Identify which cell holds the provided text, then report its [X, Y] central coordinate. 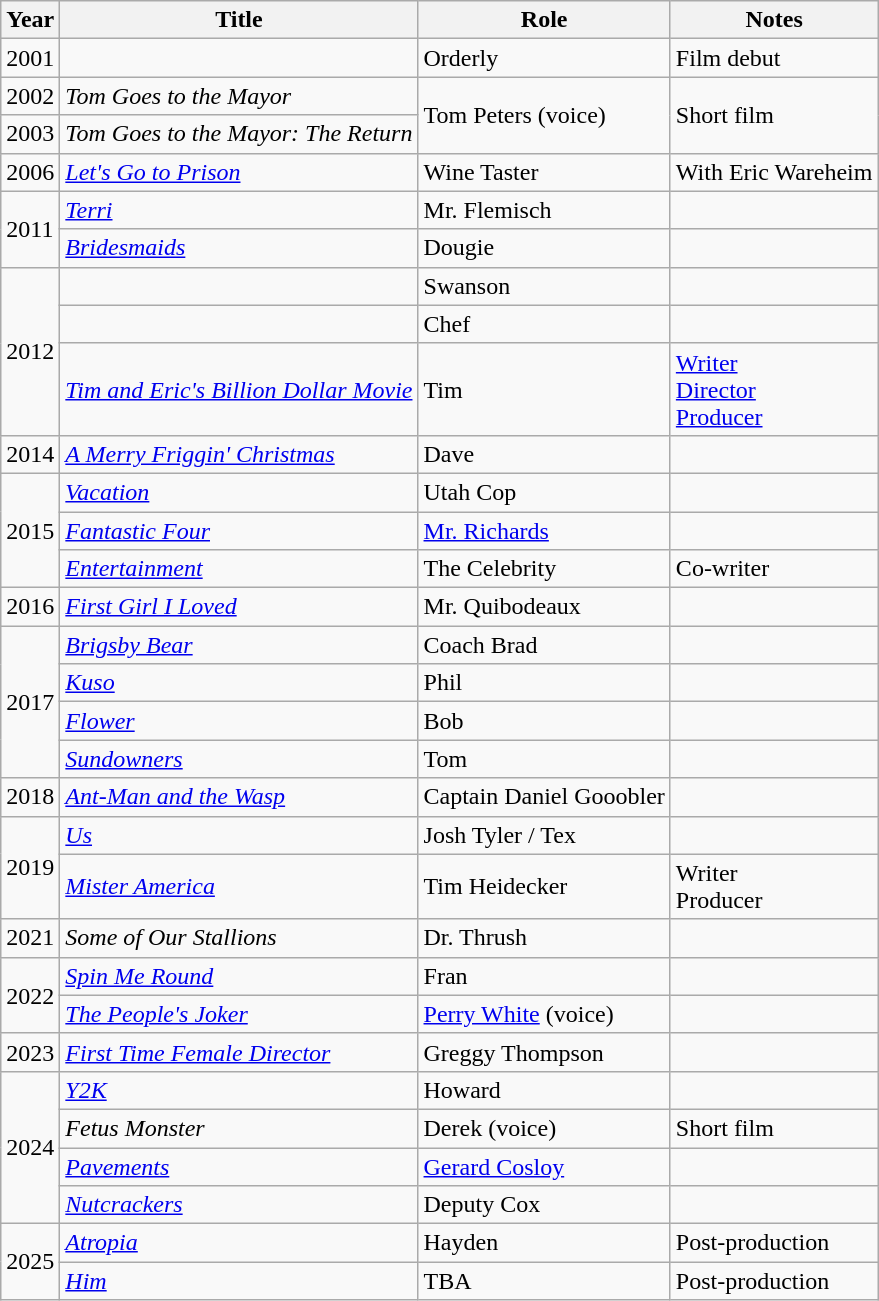
Tom Peters (voice) [544, 115]
2023 [30, 1052]
Sundowners [239, 759]
Derek (voice) [544, 1128]
Fran [544, 976]
Tim Heidecker [544, 886]
Hayden [544, 1243]
With Eric Wareheim [774, 172]
Orderly [544, 58]
2006 [30, 172]
WriterProducer [774, 886]
2002 [30, 96]
Some of Our Stallions [239, 938]
Vacation [239, 492]
2014 [30, 454]
Us [239, 835]
Dougie [544, 248]
TBA [544, 1281]
2018 [30, 797]
Ant-Man and the Wasp [239, 797]
Entertainment [239, 569]
Y2K [239, 1090]
Tom Goes to the Mayor [239, 96]
2012 [30, 351]
Captain Daniel Gooobler [544, 797]
Fetus Monster [239, 1128]
Bridesmaids [239, 248]
2001 [30, 58]
Pavements [239, 1167]
Mr. Flemisch [544, 210]
First Time Female Director [239, 1052]
Year [30, 20]
Wine Taster [544, 172]
Kuso [239, 683]
Tim and Eric's Billion Dollar Movie [239, 389]
Gerard Cosloy [544, 1167]
Chef [544, 324]
Mr. Richards [544, 531]
A Merry Friggin' Christmas [239, 454]
Let's Go to Prison [239, 172]
2011 [30, 229]
Co-writer [774, 569]
Mister America [239, 886]
Him [239, 1281]
First Girl I Loved [239, 607]
Notes [774, 20]
Dr. Thrush [544, 938]
Mr. Quibodeaux [544, 607]
2021 [30, 938]
Flower [239, 721]
Spin Me Round [239, 976]
Nutcrackers [239, 1205]
Perry White (voice) [544, 1014]
Josh Tyler / Tex [544, 835]
Deputy Cox [544, 1205]
The Celebrity [544, 569]
Brigsby Bear [239, 645]
2016 [30, 607]
Phil [544, 683]
Bob [544, 721]
Tom Goes to the Mayor: The Return [239, 134]
2024 [30, 1147]
Title [239, 20]
2025 [30, 1262]
Film debut [774, 58]
2019 [30, 868]
2015 [30, 530]
2022 [30, 995]
Fantastic Four [239, 531]
Role [544, 20]
Atropia [239, 1243]
Terri [239, 210]
Dave [544, 454]
Greggy Thompson [544, 1052]
Tom [544, 759]
2003 [30, 134]
Howard [544, 1090]
WriterDirectorProducer [774, 389]
Tim [544, 389]
Coach Brad [544, 645]
Swanson [544, 286]
The People's Joker [239, 1014]
Utah Cop [544, 492]
2017 [30, 702]
